For the text-containing cell, return its midpoint in (x, y) coordinate format. 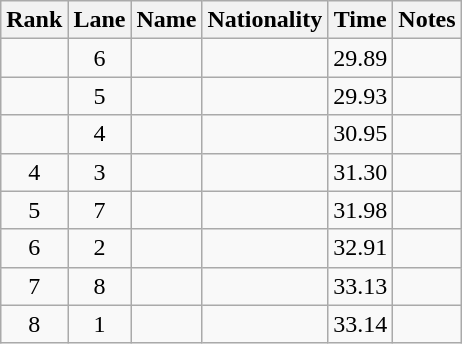
29.93 (360, 96)
Notes (427, 20)
1 (100, 324)
Name (166, 20)
2 (100, 248)
3 (100, 172)
Time (360, 20)
33.13 (360, 286)
33.14 (360, 324)
29.89 (360, 58)
31.98 (360, 210)
30.95 (360, 134)
Lane (100, 20)
32.91 (360, 248)
31.30 (360, 172)
Rank (34, 20)
Nationality (265, 20)
